Scan for the cell matching the given text and deliver its (x, y) coordinate at center. 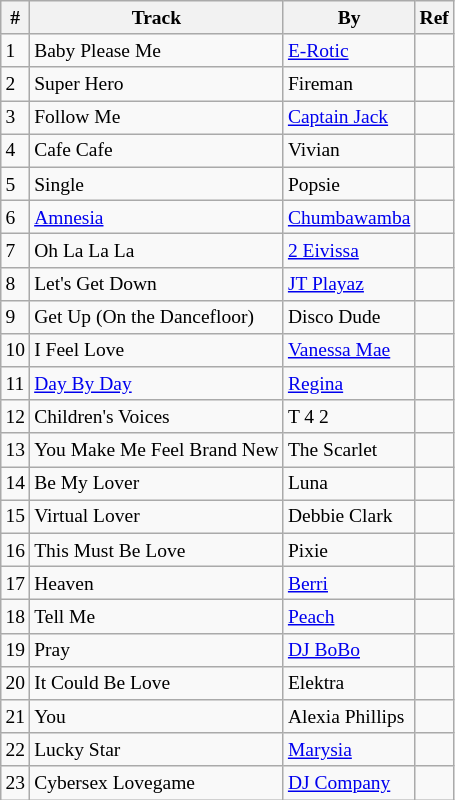
Amnesia (157, 216)
Heaven (157, 584)
Lucky Star (157, 750)
Follow Me (157, 118)
13 (16, 450)
Chumbawamba (349, 216)
Marysia (349, 750)
Track (157, 18)
JT Playaz (349, 284)
18 (16, 616)
Cafe Cafe (157, 150)
9 (16, 316)
I Feel Love (157, 350)
12 (16, 416)
You (157, 716)
14 (16, 484)
Elektra (349, 682)
16 (16, 550)
10 (16, 350)
Cybersex Lovegame (157, 782)
4 (16, 150)
21 (16, 716)
Alexia Phillips (349, 716)
5 (16, 184)
Single (157, 184)
Peach (349, 616)
Baby Please Me (157, 50)
Tell Me (157, 616)
Pray (157, 650)
Pixie (349, 550)
You Make Me Feel Brand New (157, 450)
Day By Day (157, 384)
Disco Dude (349, 316)
Popsie (349, 184)
DJ Company (349, 782)
2 (16, 84)
By (349, 18)
The Scarlet (349, 450)
Vivian (349, 150)
19 (16, 650)
2 Eivissa (349, 250)
Captain Jack (349, 118)
Get Up (On the Dancefloor) (157, 316)
Oh La La La (157, 250)
Let's Get Down (157, 284)
DJ BoBo (349, 650)
Virtual Lover (157, 516)
3 (16, 118)
# (16, 18)
Super Hero (157, 84)
T 4 2 (349, 416)
It Could Be Love (157, 682)
E-Rotic (349, 50)
This Must Be Love (157, 550)
22 (16, 750)
11 (16, 384)
Be My Lover (157, 484)
17 (16, 584)
23 (16, 782)
Berri (349, 584)
15 (16, 516)
Luna (349, 484)
8 (16, 284)
Debbie Clark (349, 516)
1 (16, 50)
7 (16, 250)
20 (16, 682)
Children's Voices (157, 416)
Ref (434, 18)
Fireman (349, 84)
6 (16, 216)
Regina (349, 384)
Vanessa Mae (349, 350)
